Find where the given text appears and provide that cell's center as [X, Y] coordinate. 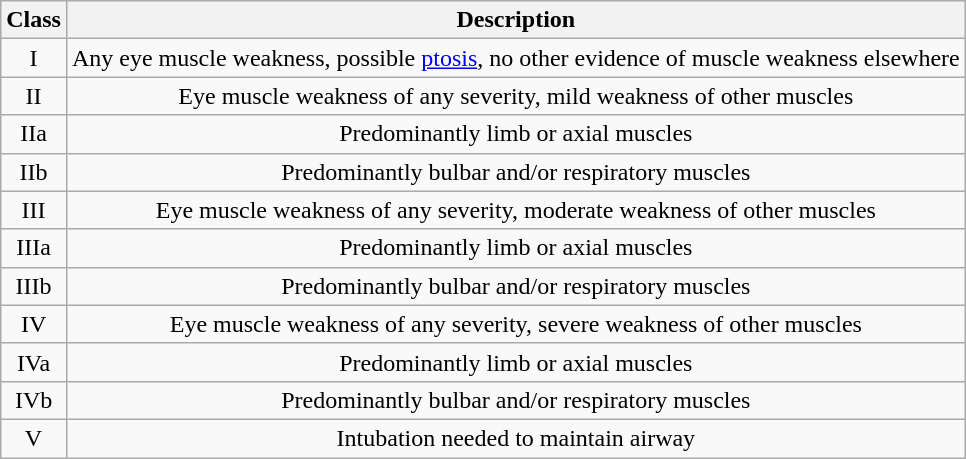
IIIb [34, 286]
III [34, 210]
Eye muscle weakness of any severity, mild weakness of other muscles [516, 96]
IVb [34, 400]
Class [34, 20]
Any eye muscle weakness, possible ptosis, no other evidence of muscle weakness elsewhere [516, 58]
II [34, 96]
Eye muscle weakness of any severity, moderate weakness of other muscles [516, 210]
V [34, 438]
IIa [34, 134]
Eye muscle weakness of any severity, severe weakness of other muscles [516, 324]
IVa [34, 362]
IIIa [34, 248]
IIb [34, 172]
Description [516, 20]
IV [34, 324]
I [34, 58]
Intubation needed to maintain airway [516, 438]
